Locate the cell with the specified text and output its [X, Y] center coordinate. 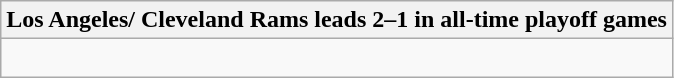
Los Angeles/ Cleveland Rams leads 2–1 in all-time playoff games [337, 20]
